Extract the [X, Y] coordinate from the center of the cell holding the provided text.  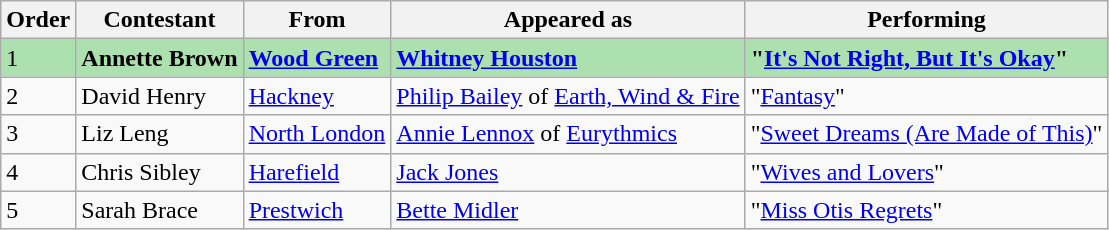
Prestwich [317, 210]
"Wives and Lovers" [926, 172]
2 [38, 96]
4 [38, 172]
Philip Bailey of Earth, Wind & Fire [568, 96]
Whitney Houston [568, 58]
Sarah Brace [160, 210]
North London [317, 134]
Wood Green [317, 58]
David Henry [160, 96]
Appeared as [568, 20]
Annette Brown [160, 58]
Liz Leng [160, 134]
Chris Sibley [160, 172]
Jack Jones [568, 172]
Bette Midler [568, 210]
Contestant [160, 20]
5 [38, 210]
Order [38, 20]
"It's Not Right, But It's Okay" [926, 58]
"Miss Otis Regrets" [926, 210]
Annie Lennox of Eurythmics [568, 134]
Harefield [317, 172]
1 [38, 58]
"Sweet Dreams (Are Made of This)" [926, 134]
Performing [926, 20]
From [317, 20]
"Fantasy" [926, 96]
Hackney [317, 96]
3 [38, 134]
